Pinpoint the cell where the given text exists, returning its [x, y] midpoint coordinate. 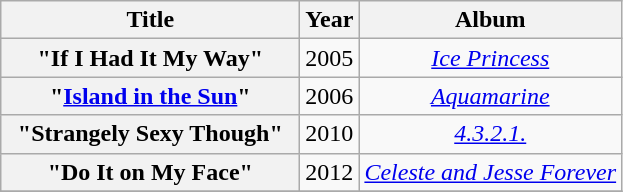
Celeste and Jesse Forever [490, 172]
4.3.2.1. [490, 134]
2006 [330, 96]
"Do It on My Face" [150, 172]
Album [490, 20]
"Strangely Sexy Though" [150, 134]
Ice Princess [490, 58]
Aquamarine [490, 96]
2005 [330, 58]
Year [330, 20]
2012 [330, 172]
"If I Had It My Way" [150, 58]
"Island in the Sun" [150, 96]
2010 [330, 134]
Title [150, 20]
